Return the [X, Y] coordinate for the center point of the cell that contains the specified text.  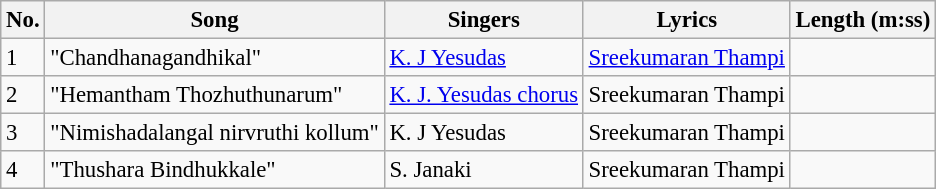
2 [23, 95]
1 [23, 58]
No. [23, 20]
"Nimishadalangal nirvruthi kollum" [214, 133]
K. J. Yesudas chorus [484, 95]
S. Janaki [484, 170]
Length (m:ss) [862, 20]
"Thushara Bindhukkale" [214, 170]
"Chandhanagandhikal" [214, 58]
"Hemantham Thozhuthunarum" [214, 95]
Singers [484, 20]
Song [214, 20]
3 [23, 133]
Lyrics [686, 20]
4 [23, 170]
